Provide the [x, y] coordinate of the cell's center where the given text is located.  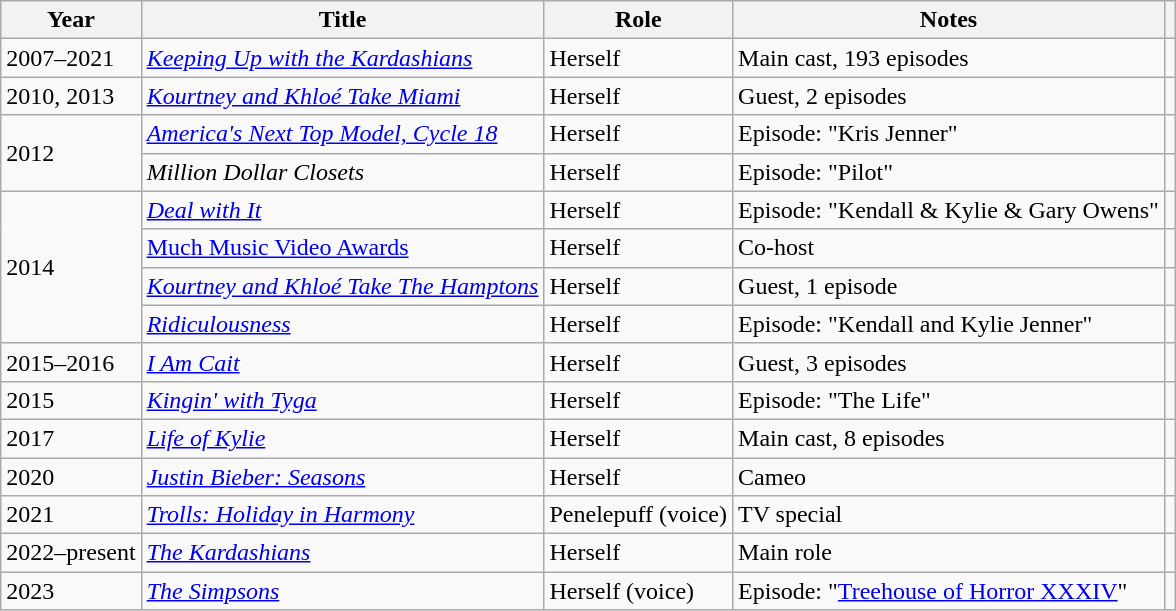
Keeping Up with the Kardashians [342, 58]
Title [342, 20]
Episode: "Kris Jenner" [949, 134]
2022–present [71, 553]
Guest, 3 episodes [949, 362]
Guest, 2 episodes [949, 96]
Year [71, 20]
Main cast, 193 episodes [949, 58]
The Kardashians [342, 553]
Penelepuff (voice) [638, 515]
2021 [71, 515]
Justin Bieber: Seasons [342, 477]
America's Next Top Model, Cycle 18 [342, 134]
Much Music Video Awards [342, 248]
2010, 2013 [71, 96]
Ridiculousness [342, 324]
2020 [71, 477]
2023 [71, 591]
Episode: "The Life" [949, 400]
2012 [71, 153]
Kourtney and Khloé Take The Hamptons [342, 286]
Kingin' with Tyga [342, 400]
Trolls: Holiday in Harmony [342, 515]
Main cast, 8 episodes [949, 438]
Life of Kylie [342, 438]
TV special [949, 515]
Episode: "Kendall and Kylie Jenner" [949, 324]
2015 [71, 400]
Episode: "Pilot" [949, 172]
Role [638, 20]
Co-host [949, 248]
Million Dollar Closets [342, 172]
Cameo [949, 477]
Deal with It [342, 210]
2015–2016 [71, 362]
Main role [949, 553]
I Am Cait [342, 362]
Episode: "Treehouse of Horror XXXIV" [949, 591]
2014 [71, 267]
Kourtney and Khloé Take Miami [342, 96]
Guest, 1 episode [949, 286]
The Simpsons [342, 591]
Episode: "Kendall & Kylie & Gary Owens" [949, 210]
2017 [71, 438]
Notes [949, 20]
Herself (voice) [638, 591]
2007–2021 [71, 58]
